Detect which cell encompasses the target text, then output its (X, Y) center coordinate. 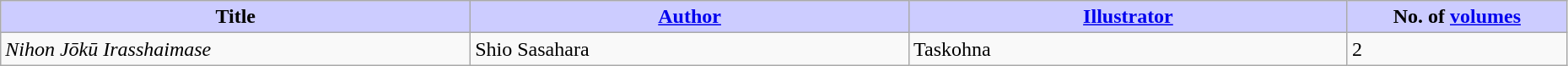
Title (236, 17)
Nihon Jōkū Irasshaimase (236, 49)
No. of volumes (1457, 17)
Shio Sasahara (690, 49)
Illustrator (1129, 17)
2 (1457, 49)
Author (690, 17)
Taskohna (1129, 49)
